Extract the (X, Y) coordinate from the center of the cell holding the provided text.  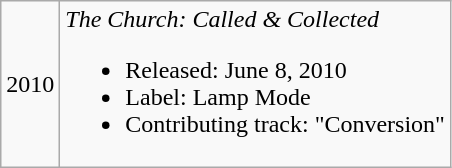
2010 (30, 84)
The Church: Called & CollectedReleased: June 8, 2010Label: Lamp ModeContributing track: "Conversion" (256, 84)
